Output the (X, Y) coordinate of the center of the cell containing the given text.  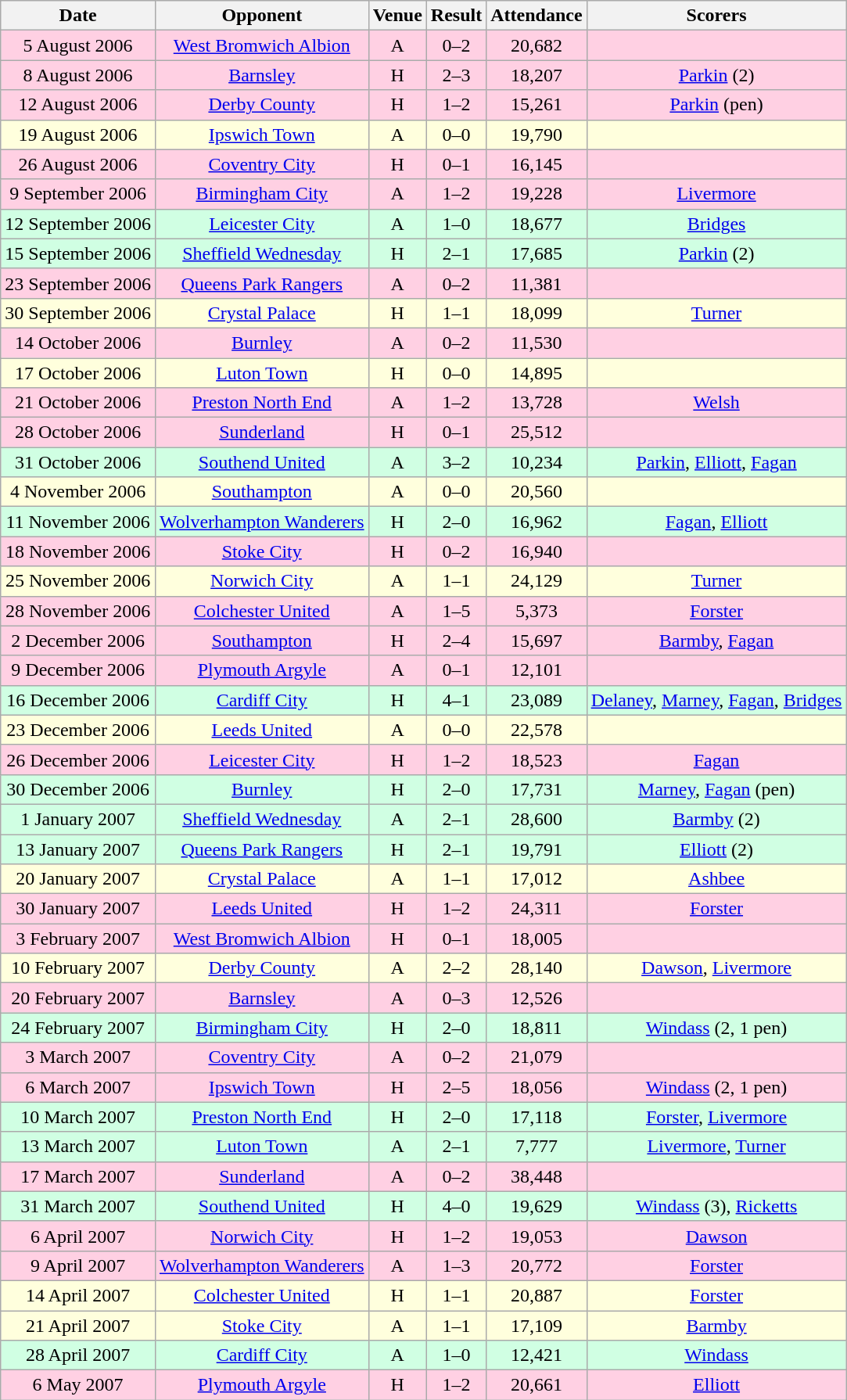
6 March 2007 (78, 1087)
Forster, Livermore (716, 1117)
1 January 2007 (78, 819)
22,578 (537, 730)
Ashbee (716, 879)
17,685 (537, 253)
26 August 2006 (78, 164)
38,448 (537, 1176)
6 April 2007 (78, 1236)
11,530 (537, 343)
19,790 (537, 135)
18,207 (537, 75)
3 March 2007 (78, 1057)
Venue (397, 16)
12 August 2006 (78, 105)
1–5 (456, 611)
18,005 (537, 939)
Bridges (716, 224)
Livermore (716, 194)
19,228 (537, 194)
5 August 2006 (78, 45)
30 December 2006 (78, 789)
Attendance (537, 16)
10 February 2007 (78, 968)
12 September 2006 (78, 224)
14 October 2006 (78, 343)
20,682 (537, 45)
21 April 2007 (78, 1326)
8 August 2006 (78, 75)
13,728 (537, 403)
Livermore, Turner (716, 1147)
Barmby (716, 1326)
19 August 2006 (78, 135)
24,129 (537, 581)
12,421 (537, 1355)
28,600 (537, 819)
15 September 2006 (78, 253)
4–1 (456, 700)
23 December 2006 (78, 730)
2–3 (456, 75)
10 March 2007 (78, 1117)
18,677 (537, 224)
19,791 (537, 849)
Parkin, Elliott, Fagan (716, 462)
Dawson (716, 1236)
Fagan, Elliott (716, 522)
9 December 2006 (78, 670)
16,962 (537, 522)
2–2 (456, 968)
17,118 (537, 1117)
Fagan (716, 759)
16 December 2006 (78, 700)
Windass (716, 1355)
18,056 (537, 1087)
28 November 2006 (78, 611)
Barmby, Fagan (716, 641)
31 March 2007 (78, 1206)
20,772 (537, 1265)
14 April 2007 (78, 1295)
7,777 (537, 1147)
20,887 (537, 1295)
Date (78, 16)
28,140 (537, 968)
Marney, Fagan (pen) (716, 789)
4–0 (456, 1206)
17,012 (537, 879)
15,697 (537, 641)
5,373 (537, 611)
18,523 (537, 759)
9 April 2007 (78, 1265)
20 January 2007 (78, 879)
2 December 2006 (78, 641)
3 February 2007 (78, 939)
19,053 (537, 1236)
14,895 (537, 373)
18,811 (537, 1028)
4 November 2006 (78, 492)
20,560 (537, 492)
17,109 (537, 1326)
Windass (3), Ricketts (716, 1206)
21,079 (537, 1057)
10,234 (537, 462)
17 March 2007 (78, 1176)
19,629 (537, 1206)
Welsh (716, 403)
11,381 (537, 283)
Opponent (261, 16)
Elliott (2) (716, 849)
2–5 (456, 1087)
Elliott (716, 1385)
15,261 (537, 105)
Scorers (716, 16)
18,099 (537, 313)
3–2 (456, 462)
12,101 (537, 670)
Barmby (2) (716, 819)
26 December 2006 (78, 759)
16,145 (537, 164)
30 January 2007 (78, 909)
13 January 2007 (78, 849)
20,661 (537, 1385)
2–4 (456, 641)
24 February 2007 (78, 1028)
28 October 2006 (78, 433)
25,512 (537, 433)
Dawson, Livermore (716, 968)
25 November 2006 (78, 581)
23 September 2006 (78, 283)
24,311 (537, 909)
Delaney, Marney, Fagan, Bridges (716, 700)
18 November 2006 (78, 551)
0–3 (456, 998)
17 October 2006 (78, 373)
23,089 (537, 700)
12,526 (537, 998)
6 May 2007 (78, 1385)
9 September 2006 (78, 194)
20 February 2007 (78, 998)
Parkin (pen) (716, 105)
16,940 (537, 551)
30 September 2006 (78, 313)
31 October 2006 (78, 462)
11 November 2006 (78, 522)
21 October 2006 (78, 403)
Result (456, 16)
1–3 (456, 1265)
17,731 (537, 789)
28 April 2007 (78, 1355)
13 March 2007 (78, 1147)
